Detect which cell encompasses the target text, then output its (x, y) center coordinate. 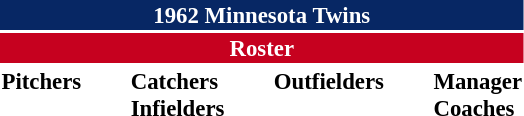
1962 Minnesota Twins (262, 15)
Roster (262, 48)
